Capture the cell that displays the provided text and extract its [X, Y] central coordinate. 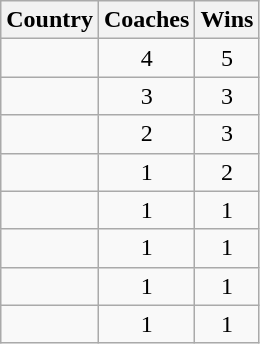
Country [50, 20]
Coaches [146, 20]
4 [146, 58]
5 [227, 58]
Wins [227, 20]
